For the text-containing cell, return its midpoint in [x, y] coordinate format. 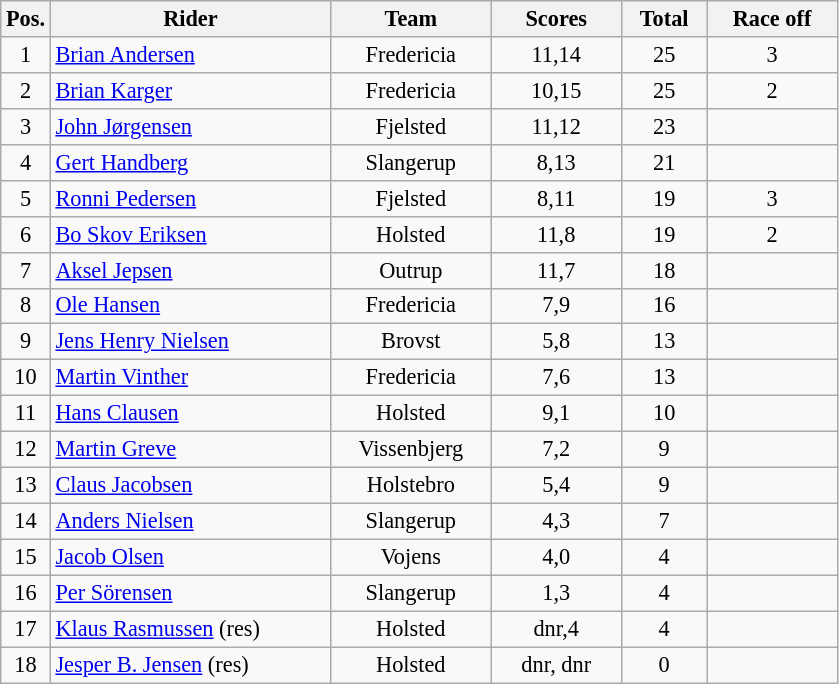
8 [26, 306]
17 [26, 629]
9,1 [556, 414]
Jesper B. Jensen (res) [190, 665]
Vissenbjerg [411, 450]
5 [26, 198]
23 [664, 126]
1 [26, 55]
8,13 [556, 162]
Gert Handberg [190, 162]
Brian Andersen [190, 55]
Team [411, 19]
10,15 [556, 90]
Bo Skov Eriksen [190, 234]
Martin Greve [190, 450]
15 [26, 557]
Brovst [411, 342]
John Jørgensen [190, 126]
dnr,4 [556, 629]
Klaus Rasmussen (res) [190, 629]
Race off [772, 19]
Scores [556, 19]
Martin Vinther [190, 378]
11,12 [556, 126]
Vojens [411, 557]
21 [664, 162]
5,8 [556, 342]
14 [26, 521]
Hans Clausen [190, 414]
Pos. [26, 19]
Anders Nielsen [190, 521]
Total [664, 19]
Aksel Jepsen [190, 270]
Brian Karger [190, 90]
11 [26, 414]
Outrup [411, 270]
6 [26, 234]
Jens Henry Nielsen [190, 342]
4,0 [556, 557]
Rider [190, 19]
Claus Jacobsen [190, 485]
Holstebro [411, 485]
Ronni Pedersen [190, 198]
0 [664, 665]
5,4 [556, 485]
Per Sörensen [190, 593]
7,6 [556, 378]
12 [26, 450]
4,3 [556, 521]
8,11 [556, 198]
7,9 [556, 306]
1,3 [556, 593]
11,7 [556, 270]
dnr, dnr [556, 665]
Ole Hansen [190, 306]
11,8 [556, 234]
11,14 [556, 55]
7,2 [556, 450]
Jacob Olsen [190, 557]
